Extract the (x, y) coordinate from the center of the cell holding the provided text.  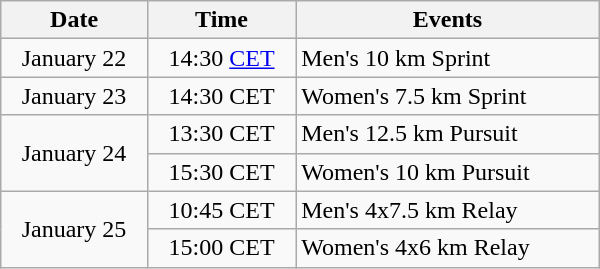
Events (448, 20)
January 25 (74, 229)
January 24 (74, 153)
10:45 CET (221, 210)
Women's 7.5 km Sprint (448, 96)
Men's 10 km Sprint (448, 58)
Women's 10 km Pursuit (448, 172)
13:30 CET (221, 134)
Women's 4x6 km Relay (448, 248)
January 23 (74, 96)
Men's 12.5 km Pursuit (448, 134)
15:00 CET (221, 248)
Date (74, 20)
Men's 4x7.5 km Relay (448, 210)
Time (221, 20)
January 22 (74, 58)
15:30 CET (221, 172)
